Identify which cell holds the provided text, then report its (X, Y) central coordinate. 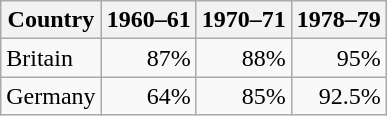
87% (148, 58)
95% (338, 58)
Country (51, 20)
85% (244, 96)
1978–79 (338, 20)
Germany (51, 96)
1970–71 (244, 20)
88% (244, 58)
Britain (51, 58)
64% (148, 96)
92.5% (338, 96)
1960–61 (148, 20)
